Determine the [X, Y] coordinate at the center of the cell enclosing the given text.  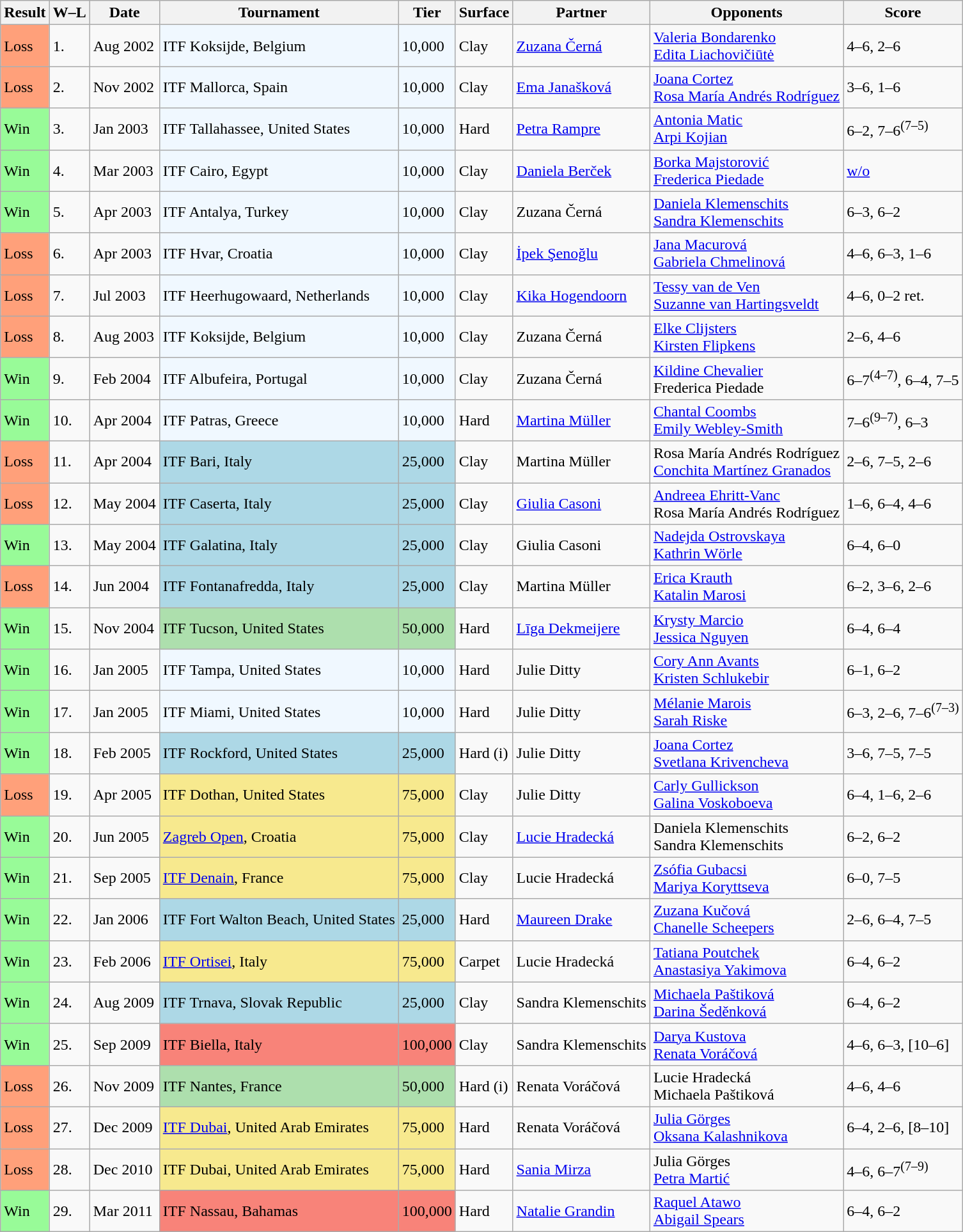
Surface [484, 13]
ITF Patras, Greece [279, 420]
23. [69, 961]
10. [69, 420]
Opponents [746, 13]
Aug 2003 [124, 336]
Zsófia Gubacsi Mariya Koryttseva [746, 878]
Erica Krauth Katalin Marosi [746, 587]
Petra Rampre [581, 129]
Julia Görges Oksana Kalashnikova [746, 1127]
6. [69, 253]
Date [124, 13]
ITF Dothan, United States [279, 794]
Chantal Coombs Emily Webley-Smith [746, 420]
ITF Tampa, United States [279, 670]
3. [69, 129]
Nadejda Ostrovskaya Kathrin Wörle [746, 545]
ITF Rockford, United States [279, 754]
Krysty Marcio Jessica Nguyen [746, 628]
Julia Görges Petra Martić [746, 1169]
ITF Ortisei, Italy [279, 961]
Kika Hogendoorn [581, 296]
ITF Denain, France [279, 878]
4–6, 6–3, [10–6] [903, 1044]
12. [69, 503]
26. [69, 1086]
Tier [427, 13]
Cory Ann Avants Kristen Schlukebir [746, 670]
w/o [903, 170]
4. [69, 170]
16. [69, 670]
2–6, 4–6 [903, 336]
ITF Mallorca, Spain [279, 87]
11. [69, 462]
5. [69, 212]
Maureen Drake [581, 920]
29. [69, 1212]
2–6, 7–5, 2–6 [903, 462]
Aug 2009 [124, 1003]
6–4, 6–0 [903, 545]
Jul 2003 [124, 296]
Darya Kustova Renata Voráčová [746, 1044]
Ema Janašková [581, 87]
6–4, 2–6, [8–10] [903, 1127]
Zagreb Open, Croatia [279, 837]
1. [69, 46]
21. [69, 878]
8. [69, 336]
17. [69, 711]
Result [25, 13]
6–2, 3–6, 2–6 [903, 587]
4–6, 6–7(7–9) [903, 1169]
13. [69, 545]
Andreea Ehritt-Vanc Rosa María Andrés Rodríguez [746, 503]
Joana Cortez Svetlana Krivencheva [746, 754]
Tessy van de Ven Suzanne van Hartingsveldt [746, 296]
ITF Hvar, Croatia [279, 253]
Sep 2009 [124, 1044]
ITF Nassau, Bahamas [279, 1212]
Mar 2003 [124, 170]
Valeria Bondarenko Edita Liachovičiūtė [746, 46]
22. [69, 920]
18. [69, 754]
Aug 2002 [124, 46]
4–6, 4–6 [903, 1086]
Nov 2002 [124, 87]
ITF Biella, Italy [279, 1044]
ITF Heerhugowaard, Netherlands [279, 296]
Jan 2003 [124, 129]
ITF Cairo, Egypt [279, 170]
ITF Caserta, Italy [279, 503]
7. [69, 296]
6–2, 6–2 [903, 837]
2. [69, 87]
Partner [581, 13]
6–4, 1–6, 2–6 [903, 794]
Sania Mirza [581, 1169]
ITF Antalya, Turkey [279, 212]
ITF Tucson, United States [279, 628]
Līga Dekmeijere [581, 628]
4–6, 0–2 ret. [903, 296]
9. [69, 379]
Kildine Chevalier Frederica Piedade [746, 379]
6–3, 6–2 [903, 212]
Nov 2009 [124, 1086]
ITF Bari, Italy [279, 462]
1–6, 6–4, 4–6 [903, 503]
Mar 2011 [124, 1212]
Antonia Matic Arpi Kojian [746, 129]
27. [69, 1127]
ITF Fort Walton Beach, United States [279, 920]
6–0, 7–5 [903, 878]
6–4, 6–4 [903, 628]
Jun 2005 [124, 837]
ITF Fontanafredda, Italy [279, 587]
25. [69, 1044]
Nov 2004 [124, 628]
7–6(9–7), 6–3 [903, 420]
Dec 2010 [124, 1169]
Elke Clijsters Kirsten Flipkens [746, 336]
Rosa María Andrés Rodríguez Conchita Martínez Granados [746, 462]
Tournament [279, 13]
ITF Nantes, France [279, 1086]
6–3, 2–6, 7–6(7–3) [903, 711]
ITF Albufeira, Portugal [279, 379]
Feb 2004 [124, 379]
Raquel Atawo Abigail Spears [746, 1212]
4–6, 6–3, 1–6 [903, 253]
28. [69, 1169]
Daniela Berček [581, 170]
Borka Majstorović Frederica Piedade [746, 170]
ITF Tallahassee, United States [279, 129]
Tatiana Poutchek Anastasiya Yakimova [746, 961]
İpek Şenoğlu [581, 253]
Apr 2005 [124, 794]
Lucie Hradecká Michaela Paštiková [746, 1086]
6–2, 7–6(7–5) [903, 129]
ITF Trnava, Slovak Republic [279, 1003]
6–7(4–7), 6–4, 7–5 [903, 379]
Dec 2009 [124, 1127]
Feb 2005 [124, 754]
20. [69, 837]
Carly Gullickson Galina Voskoboeva [746, 794]
Jan 2006 [124, 920]
Score [903, 13]
Feb 2006 [124, 961]
Jun 2004 [124, 587]
Natalie Grandin [581, 1212]
2–6, 6–4, 7–5 [903, 920]
W–L [69, 13]
Joana Cortez Rosa María Andrés Rodríguez [746, 87]
15. [69, 628]
14. [69, 587]
ITF Galatina, Italy [279, 545]
Carpet [484, 961]
19. [69, 794]
Mélanie Marois Sarah Riske [746, 711]
6–1, 6–2 [903, 670]
24. [69, 1003]
3–6, 7–5, 7–5 [903, 754]
Zuzana Kučová Chanelle Scheepers [746, 920]
3–6, 1–6 [903, 87]
Sep 2005 [124, 878]
Michaela Paštiková Darina Šeděnková [746, 1003]
ITF Miami, United States [279, 711]
Jana Macurová Gabriela Chmelinová [746, 253]
4–6, 2–6 [903, 46]
